Identify which cell holds the provided text, then report its (X, Y) central coordinate. 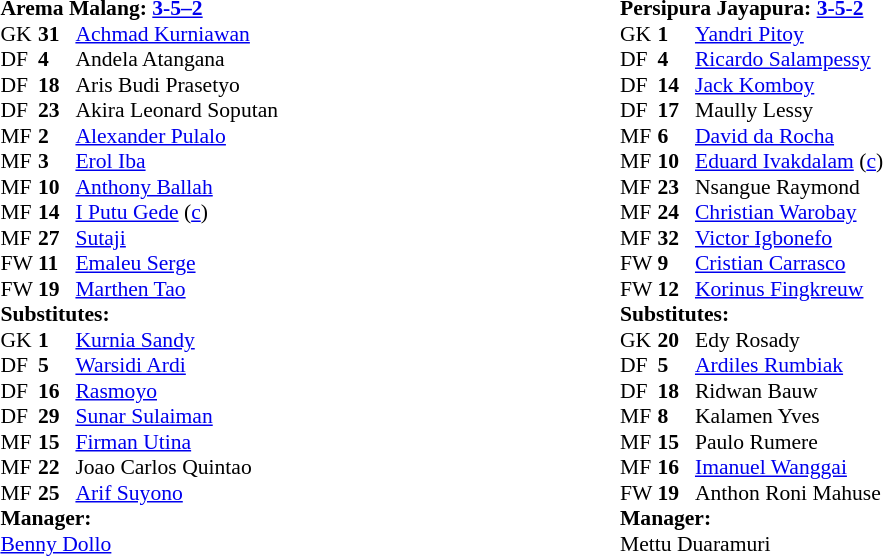
Christian Warobay (789, 213)
Yandri Pitoy (789, 34)
8 (676, 417)
Aris Budi Prasetyo (176, 85)
Akira Leonard Soputan (176, 111)
Ricardo Salampessy (789, 59)
29 (57, 417)
Jack Komboy (789, 85)
32 (676, 238)
I Putu Gede (c) (176, 213)
Sunar Sulaiman (176, 417)
22 (57, 467)
6 (676, 136)
9 (676, 263)
31 (57, 34)
27 (57, 238)
Paulo Rumere (789, 442)
Erol Iba (176, 161)
David da Rocha (789, 136)
Edy Rosady (789, 340)
Ridwan Bauw (789, 391)
11 (57, 263)
Emaleu Serge (176, 263)
Ardiles Rumbiak (789, 365)
Andela Atangana (176, 59)
12 (676, 289)
Victor Igbonefo (789, 238)
20 (676, 340)
24 (676, 213)
Alexander Pulalo (176, 136)
Imanuel Wanggai (789, 467)
Anthony Ballah (176, 187)
Warsidi Ardi (176, 365)
Marthen Tao (176, 289)
Anthon Roni Mahuse (789, 493)
Korinus Fingkreuw (789, 289)
Sutaji (176, 238)
3 (57, 161)
Kurnia Sandy (176, 340)
Nsangue Raymond (789, 187)
Maully Lessy (789, 111)
Kalamen Yves (789, 417)
Achmad Kurniawan (176, 34)
2 (57, 136)
Arif Suyono (176, 493)
25 (57, 493)
17 (676, 111)
Rasmoyo (176, 391)
Firman Utina (176, 442)
Eduard Ivakdalam (c) (789, 161)
Joao Carlos Quintao (176, 467)
Cristian Carrasco (789, 263)
